Return the (X, Y) coordinate for the center point of the cell that contains the specified text.  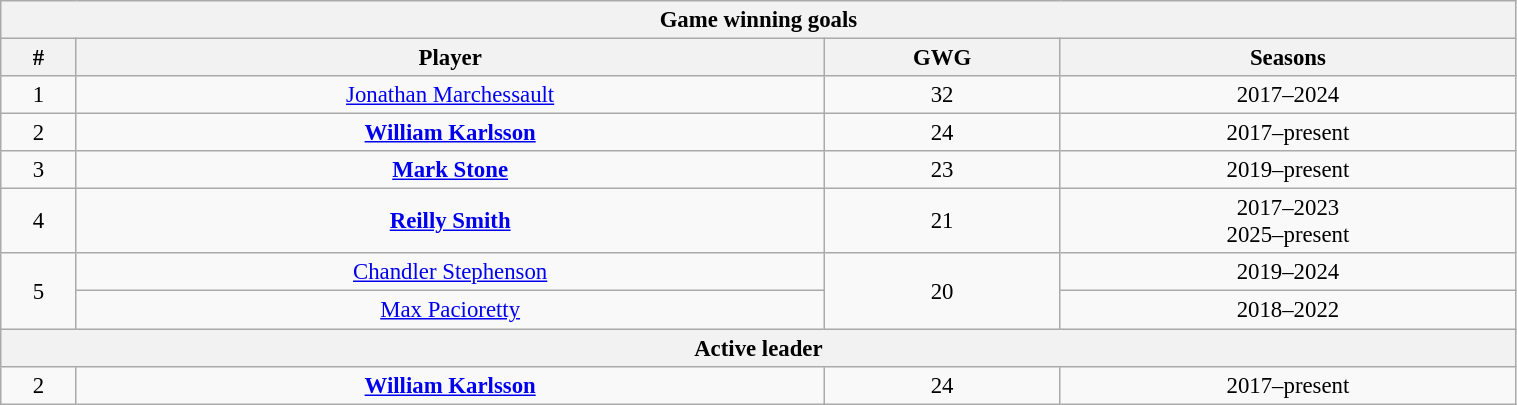
5 (38, 292)
Reilly Smith (450, 222)
3 (38, 170)
21 (942, 222)
20 (942, 292)
# (38, 58)
2019–present (1288, 170)
Player (450, 58)
2019–2024 (1288, 273)
Max Pacioretty (450, 310)
23 (942, 170)
2017–20232025–present (1288, 222)
2017–2024 (1288, 95)
1 (38, 95)
GWG (942, 58)
Game winning goals (758, 20)
Chandler Stephenson (450, 273)
4 (38, 222)
32 (942, 95)
Seasons (1288, 58)
Jonathan Marchessault (450, 95)
Mark Stone (450, 170)
Active leader (758, 348)
2018–2022 (1288, 310)
